Detect which cell encompasses the target text, then output its (X, Y) center coordinate. 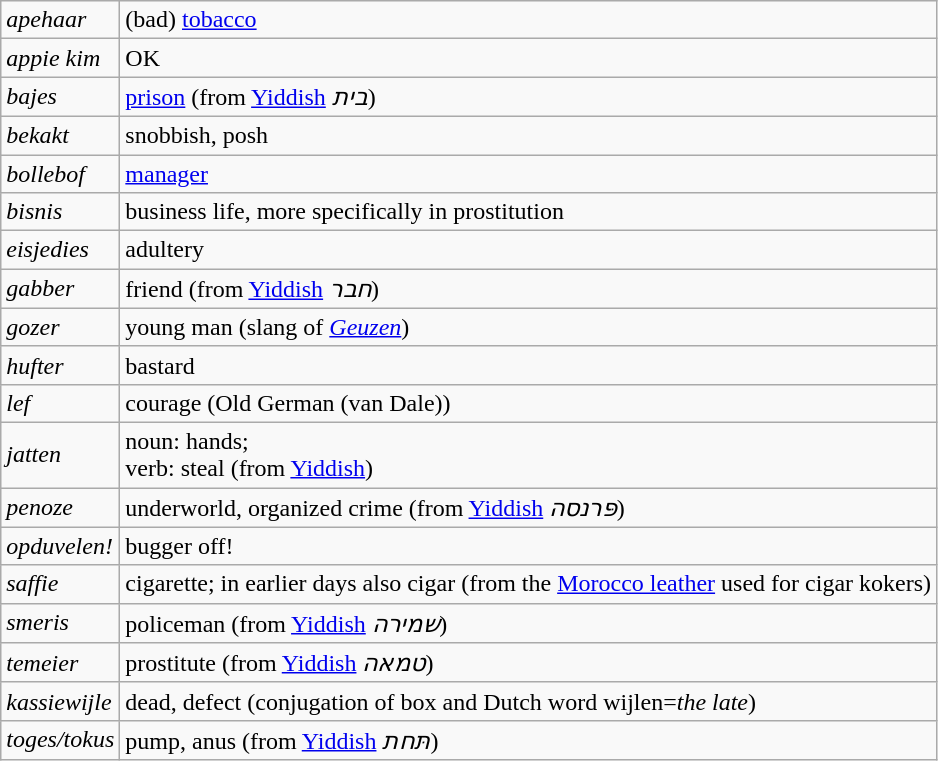
cigarette; in earlier days also cigar (from the Morocco leather used for cigar kokers) (528, 584)
dead, defect (conjugation of box and Dutch word wijlen=the late) (528, 701)
pump, anus (from Yiddish תּחת) (528, 740)
bekakt (60, 135)
(bad) tobacco (528, 20)
jatten (60, 454)
noun: hands;verb: steal (from Yiddish) (528, 454)
bajes (60, 97)
penoze (60, 508)
policeman (from Yiddish שמירה) (528, 623)
smeris (60, 623)
lef (60, 403)
temeier (60, 663)
prison (from Yiddish בית) (528, 97)
toges/tokus (60, 740)
bugger off! (528, 546)
manager (528, 173)
gozer (60, 327)
eisjedies (60, 250)
saffie (60, 584)
underworld, organized crime (from Yiddish פּרנסה) (528, 508)
bastard (528, 365)
business life, more specifically in prostitution (528, 212)
young man (slang of Geuzen) (528, 327)
opduvelen! (60, 546)
appie kim (60, 58)
friend (from Yiddish חבר) (528, 289)
snobbish, posh (528, 135)
OK (528, 58)
bisnis (60, 212)
adultery (528, 250)
courage (Old German (van Dale)) (528, 403)
apehaar (60, 20)
hufter (60, 365)
bollebof (60, 173)
gabber (60, 289)
prostitute (from Yiddish טמאה) (528, 663)
kassiewijle (60, 701)
